Search for the cell housing the specified text and yield its (X, Y) center coordinate. 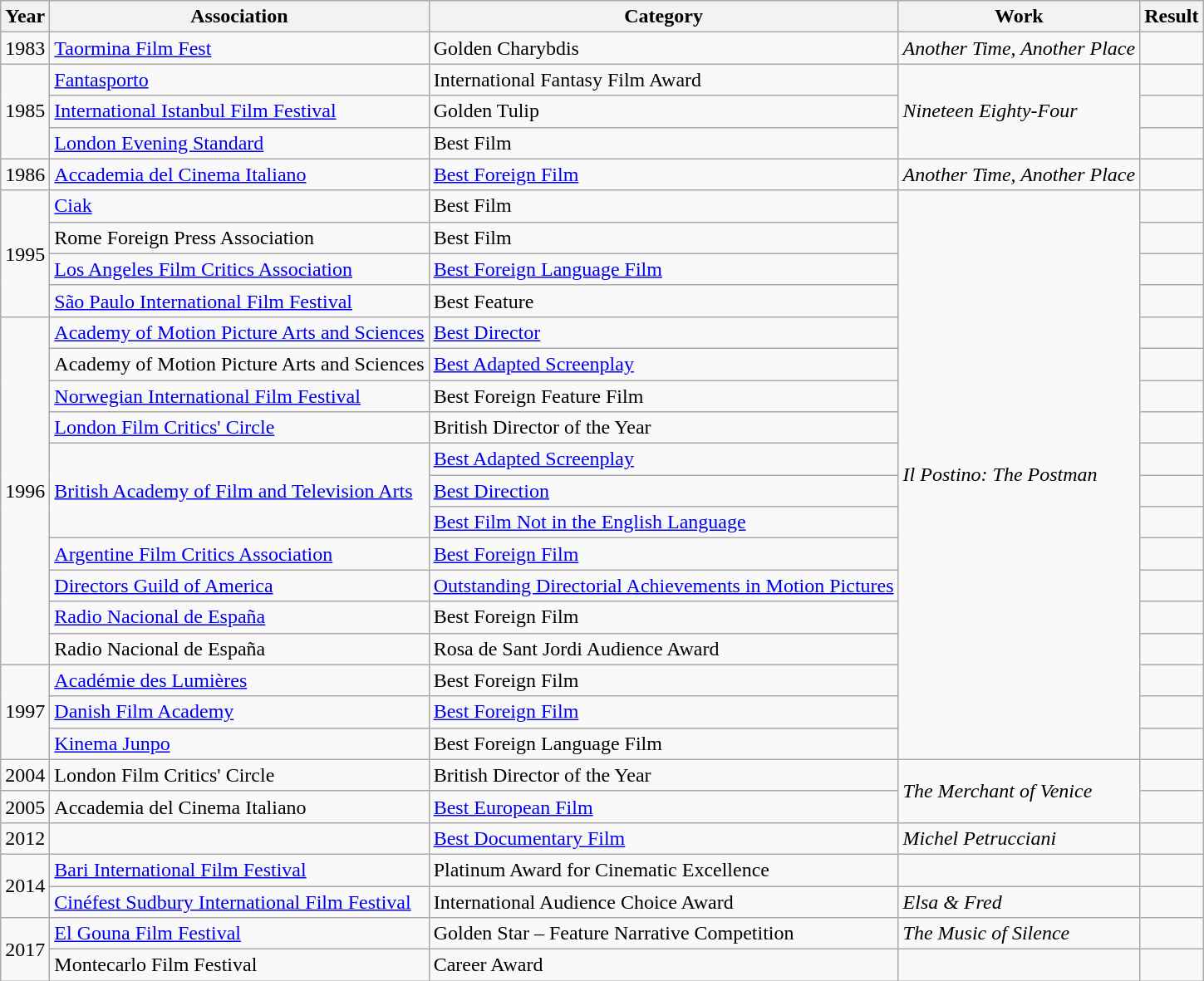
Norwegian International Film Festival (239, 396)
Golden Charybdis (663, 48)
Best Documentary Film (663, 838)
International Istanbul Film Festival (239, 111)
Category (663, 17)
Danish Film Academy (239, 712)
2005 (25, 807)
Académie des Lumières (239, 680)
1996 (25, 490)
1997 (25, 712)
Career Award (663, 965)
2014 (25, 885)
Year (25, 17)
Taormina Film Fest (239, 48)
2017 (25, 949)
Work (1019, 17)
Elsa & Fred (1019, 901)
Il Postino: The Postman (1019, 475)
Result (1172, 17)
Platinum Award for Cinematic Excellence (663, 870)
Montecarlo Film Festival (239, 965)
Nineteen Eighty-Four (1019, 111)
Rome Foreign Press Association (239, 238)
Michel Petrucciani (1019, 838)
Golden Tulip (663, 111)
British Academy of Film and Television Arts (239, 491)
Best Feature (663, 301)
1995 (25, 253)
Outstanding Directorial Achievements in Motion Pictures (663, 586)
Directors Guild of America (239, 586)
International Audience Choice Award (663, 901)
Ciak (239, 206)
1985 (25, 111)
Los Angeles Film Critics Association (239, 269)
London Evening Standard (239, 143)
Best Director (663, 332)
Argentine Film Critics Association (239, 554)
Golden Star – Feature Narrative Competition (663, 934)
Association (239, 17)
1986 (25, 174)
Best Film Not in the English Language (663, 522)
The Merchant of Venice (1019, 791)
International Fantasy Film Award (663, 80)
Rosa de Sant Jordi Audience Award (663, 649)
The Music of Silence (1019, 934)
Bari International Film Festival (239, 870)
2004 (25, 775)
1983 (25, 48)
El Gouna Film Festival (239, 934)
2012 (25, 838)
Best European Film (663, 807)
São Paulo International Film Festival (239, 301)
Best Direction (663, 491)
Kinema Junpo (239, 743)
Cinéfest Sudbury International Film Festival (239, 901)
Fantasporto (239, 80)
Best Foreign Feature Film (663, 396)
